Provide the [X, Y] coordinate of the cell's center where the given text is located.  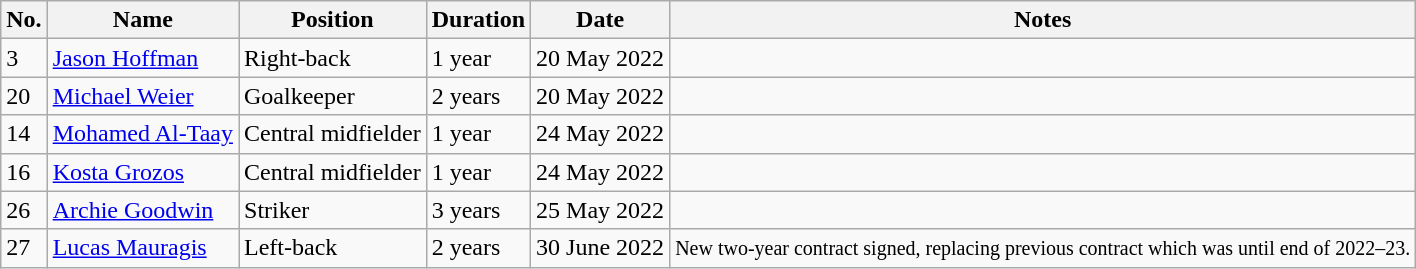
Goalkeeper [332, 96]
Left-back [332, 248]
Name [142, 20]
Mohamed Al-Taay [142, 134]
3 [24, 58]
Position [332, 20]
Michael Weier [142, 96]
Notes [1043, 20]
25 May 2022 [600, 210]
New two-year contract signed, replacing previous contract which was until end of 2022–23. [1043, 248]
3 years [478, 210]
No. [24, 20]
20 [24, 96]
14 [24, 134]
Right-back [332, 58]
Duration [478, 20]
Kosta Grozos [142, 172]
27 [24, 248]
Striker [332, 210]
Jason Hoffman [142, 58]
16 [24, 172]
Lucas Mauragis [142, 248]
30 June 2022 [600, 248]
Date [600, 20]
26 [24, 210]
Archie Goodwin [142, 210]
